Identify which cell holds the provided text, then report its [X, Y] central coordinate. 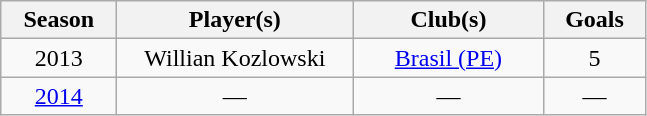
Willian Kozlowski [235, 58]
Goals [594, 20]
2013 [59, 58]
2014 [59, 96]
Club(s) [448, 20]
5 [594, 58]
Season [59, 20]
Brasil (PE) [448, 58]
Player(s) [235, 20]
